Extract the [x, y] coordinate from the center of the cell holding the provided text.  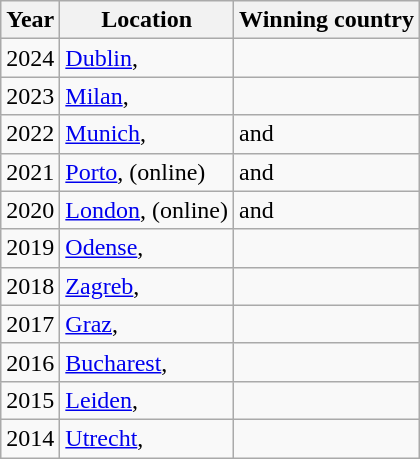
Porto, (online) [147, 172]
Munich, [147, 134]
2018 [30, 286]
Graz, [147, 324]
2016 [30, 362]
Dublin, [147, 58]
Zagreb, [147, 286]
Milan, [147, 96]
2019 [30, 248]
2017 [30, 324]
Utrecht, [147, 438]
2015 [30, 400]
Location [147, 20]
2014 [30, 438]
Bucharest, [147, 362]
London, (online) [147, 210]
2021 [30, 172]
Odense, [147, 248]
Leiden, [147, 400]
Year [30, 20]
2023 [30, 96]
2022 [30, 134]
2024 [30, 58]
Winning country [327, 20]
2020 [30, 210]
